Detect which cell encompasses the target text, then output its [x, y] center coordinate. 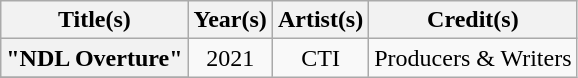
"NDL Overture" [94, 58]
CTI [320, 58]
2021 [230, 58]
Producers & Writers [473, 58]
Credit(s) [473, 20]
Year(s) [230, 20]
Title(s) [94, 20]
Artist(s) [320, 20]
